Scan for the cell matching the given text and deliver its [X, Y] coordinate at center. 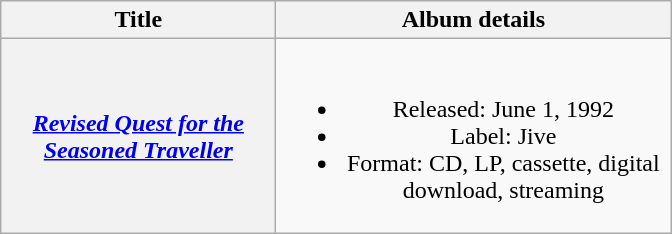
Released: June 1, 1992Label: JiveFormat: CD, LP, cassette, digital download, streaming [474, 136]
Revised Quest for the Seasoned Traveller [138, 136]
Title [138, 20]
Album details [474, 20]
